Scan for the cell matching the given text and deliver its (x, y) coordinate at center. 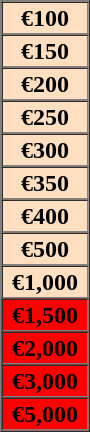
€3,000 (46, 380)
€1,000 (46, 282)
€400 (46, 216)
€2,000 (46, 348)
€150 (46, 50)
€250 (46, 116)
€500 (46, 248)
€350 (46, 182)
€100 (46, 18)
€1,500 (46, 314)
€200 (46, 84)
€5,000 (46, 414)
€300 (46, 150)
